Detect which cell encompasses the target text, then output its [X, Y] center coordinate. 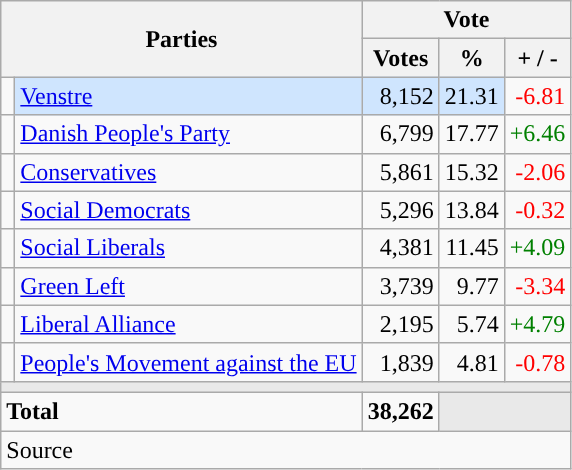
Liberal Alliance [188, 324]
+ / - [538, 58]
+4.09 [538, 248]
21.31 [472, 96]
+6.46 [538, 134]
+4.79 [538, 324]
-6.81 [538, 96]
Social Liberals [188, 248]
15.32 [472, 172]
13.84 [472, 210]
5.74 [472, 324]
17.77 [472, 134]
Danish People's Party [188, 134]
-2.06 [538, 172]
Source [286, 449]
2,195 [400, 324]
-0.32 [538, 210]
Total [182, 411]
Vote [466, 20]
5,296 [400, 210]
Green Left [188, 286]
-3.34 [538, 286]
People's Movement against the EU [188, 362]
5,861 [400, 172]
Conservatives [188, 172]
Venstre [188, 96]
Votes [400, 58]
4.81 [472, 362]
6,799 [400, 134]
% [472, 58]
1,839 [400, 362]
38,262 [400, 411]
9.77 [472, 286]
Social Democrats [188, 210]
4,381 [400, 248]
-0.78 [538, 362]
Parties [182, 39]
11.45 [472, 248]
3,739 [400, 286]
8,152 [400, 96]
